Locate the cell with the specified text and output its (x, y) center coordinate. 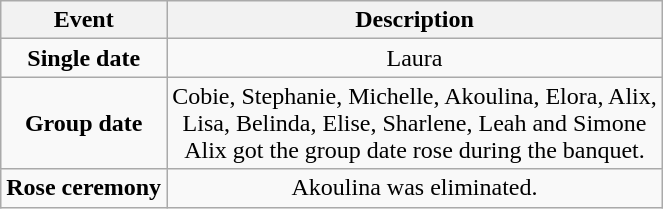
Group date (84, 123)
Laura (415, 58)
Event (84, 20)
Rose ceremony (84, 188)
Cobie, Stephanie, Michelle, Akoulina, Elora, Alix,Lisa, Belinda, Elise, Sharlene, Leah and SimoneAlix got the group date rose during the banquet. (415, 123)
Akoulina was eliminated. (415, 188)
Description (415, 20)
Single date (84, 58)
